Provide the [X, Y] coordinate of the cell's center where the given text is located.  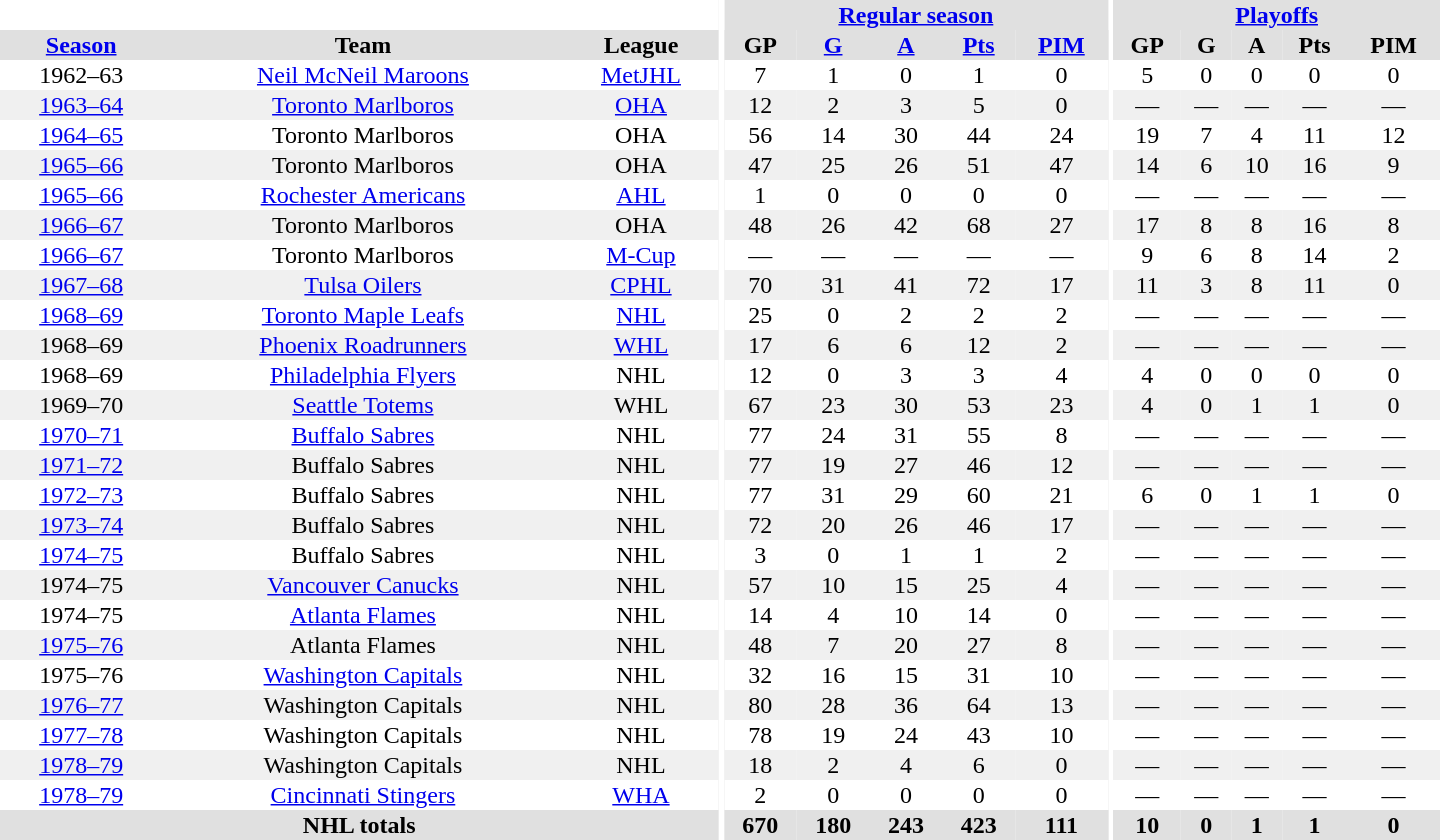
111 [1062, 825]
League [642, 45]
51 [978, 165]
29 [906, 495]
MetJHL [642, 75]
68 [978, 225]
1967–68 [81, 285]
44 [978, 135]
Phoenix Roadrunners [362, 345]
Vancouver Canucks [362, 585]
78 [760, 735]
Seattle Totems [362, 405]
55 [978, 435]
Philadelphia Flyers [362, 375]
1972–73 [81, 495]
1973–74 [81, 525]
Neil McNeil Maroons [362, 75]
42 [906, 225]
AHL [642, 195]
1977–78 [81, 735]
57 [760, 585]
Playoffs [1276, 15]
56 [760, 135]
Team [362, 45]
423 [978, 825]
28 [834, 705]
64 [978, 705]
21 [1062, 495]
1963–64 [81, 105]
Tulsa Oilers [362, 285]
67 [760, 405]
WHA [642, 795]
13 [1062, 705]
1976–77 [81, 705]
41 [906, 285]
M-Cup [642, 255]
CPHL [642, 285]
32 [760, 675]
Regular season [916, 15]
670 [760, 825]
1969–70 [81, 405]
243 [906, 825]
Season [81, 45]
1970–71 [81, 435]
80 [760, 705]
60 [978, 495]
1971–72 [81, 465]
43 [978, 735]
70 [760, 285]
NHL totals [359, 825]
1962–63 [81, 75]
53 [978, 405]
1964–65 [81, 135]
Rochester Americans [362, 195]
Toronto Maple Leafs [362, 315]
36 [906, 705]
Cincinnati Stingers [362, 795]
18 [760, 765]
180 [834, 825]
